For the text-containing cell, return its midpoint in (X, Y) coordinate format. 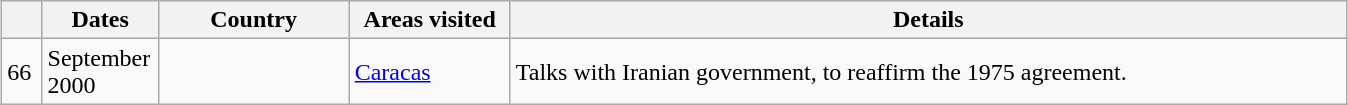
Talks with Iranian government, to reaffirm the 1975 agreement. (928, 72)
September 2000 (100, 72)
Country (254, 20)
Details (928, 20)
Caracas (430, 72)
Dates (100, 20)
66 (22, 72)
Areas visited (430, 20)
